Search for the cell housing the specified text and yield its [X, Y] center coordinate. 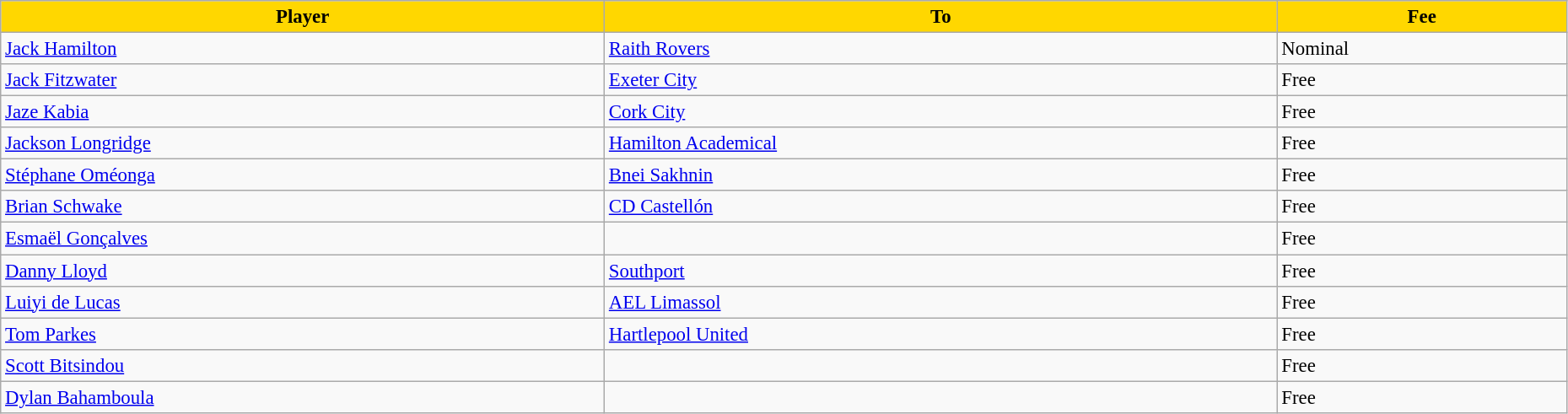
Jack Hamilton [303, 49]
Scott Bitsindou [303, 365]
Player [303, 17]
Exeter City [941, 80]
CD Castellón [941, 207]
Jack Fitzwater [303, 80]
Jaze Kabia [303, 112]
Fee [1422, 17]
Nominal [1422, 49]
Raith Rovers [941, 49]
Cork City [941, 112]
Danny Lloyd [303, 271]
Hamilton Academical [941, 143]
Brian Schwake [303, 207]
To [941, 17]
Tom Parkes [303, 334]
AEL Limassol [941, 302]
Dylan Bahamboula [303, 397]
Southport [941, 271]
Bnei Sakhnin [941, 175]
Luiyi de Lucas [303, 302]
Esmaël Gonçalves [303, 239]
Stéphane Oméonga [303, 175]
Jackson Longridge [303, 143]
Hartlepool United [941, 334]
